Find where the given text appears and provide that cell's center as (X, Y) coordinate. 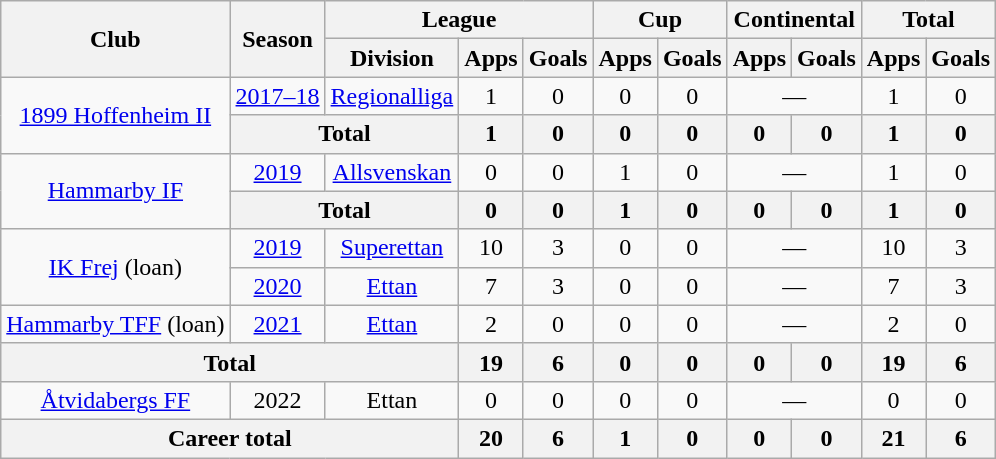
IK Frej (loan) (116, 267)
2022 (278, 400)
2017–18 (278, 96)
Hammarby IF (116, 191)
Division (392, 58)
Season (278, 39)
League (459, 20)
20 (491, 438)
1899 Hoffenheim II (116, 115)
Allsvenskan (392, 172)
Club (116, 39)
Regionalliga (392, 96)
Åtvidabergs FF (116, 400)
Cup (660, 20)
Hammarby TFF (loan) (116, 324)
Continental (794, 20)
Career total (230, 438)
2020 (278, 286)
21 (893, 438)
Superettan (392, 248)
2021 (278, 324)
